Return (X, Y) of the center of cell containing provided text 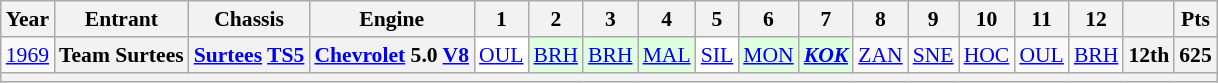
8 (880, 19)
4 (667, 19)
6 (768, 19)
ZAN (880, 55)
MAL (667, 55)
625 (1196, 55)
9 (934, 19)
7 (826, 19)
12 (1096, 19)
Pts (1196, 19)
HOC (987, 55)
11 (1041, 19)
MON (768, 55)
Team Surtees (122, 55)
1 (501, 19)
Engine (392, 19)
Surtees TS5 (250, 55)
Chevrolet 5.0 V8 (392, 55)
KOK (826, 55)
3 (610, 19)
Year (28, 19)
12th (1148, 55)
10 (987, 19)
SNE (934, 55)
1969 (28, 55)
2 (556, 19)
5 (718, 19)
SIL (718, 55)
Chassis (250, 19)
Entrant (122, 19)
